Search for the cell housing the specified text and yield its (X, Y) center coordinate. 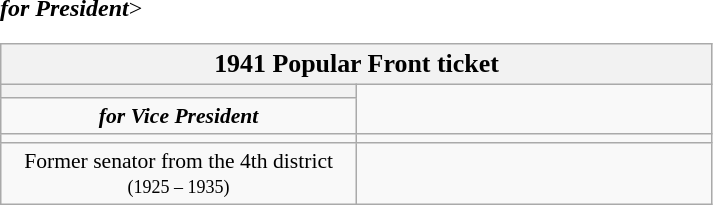
1941 Popular Front ticket (356, 64)
Former senator from the 4th district(1925 – 1935) (179, 174)
for Vice President (179, 116)
